Detect which cell encompasses the target text, then output its [x, y] center coordinate. 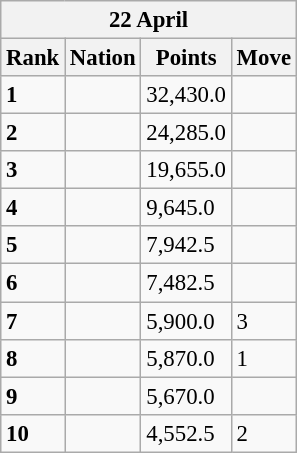
9,645.0 [186, 208]
5,900.0 [186, 321]
7 [33, 321]
5,670.0 [186, 396]
7,482.5 [186, 283]
10 [33, 433]
22 April [149, 20]
24,285.0 [186, 133]
5 [33, 245]
4,552.5 [186, 433]
9 [33, 396]
5,870.0 [186, 358]
32,430.0 [186, 95]
7,942.5 [186, 245]
Move [264, 58]
Points [186, 58]
Rank [33, 58]
19,655.0 [186, 170]
8 [33, 358]
4 [33, 208]
Nation [103, 58]
6 [33, 283]
